Locate the cell with the specified text and output its [X, Y] center coordinate. 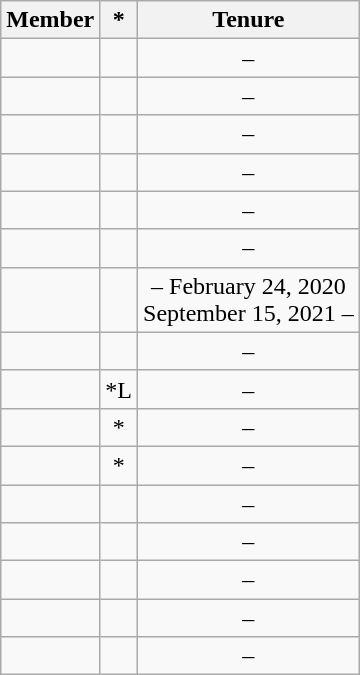
*L [119, 389]
– February 24, 2020September 15, 2021 – [249, 300]
Member [50, 20]
Tenure [249, 20]
